Identify which cell holds the provided text, then report its [x, y] central coordinate. 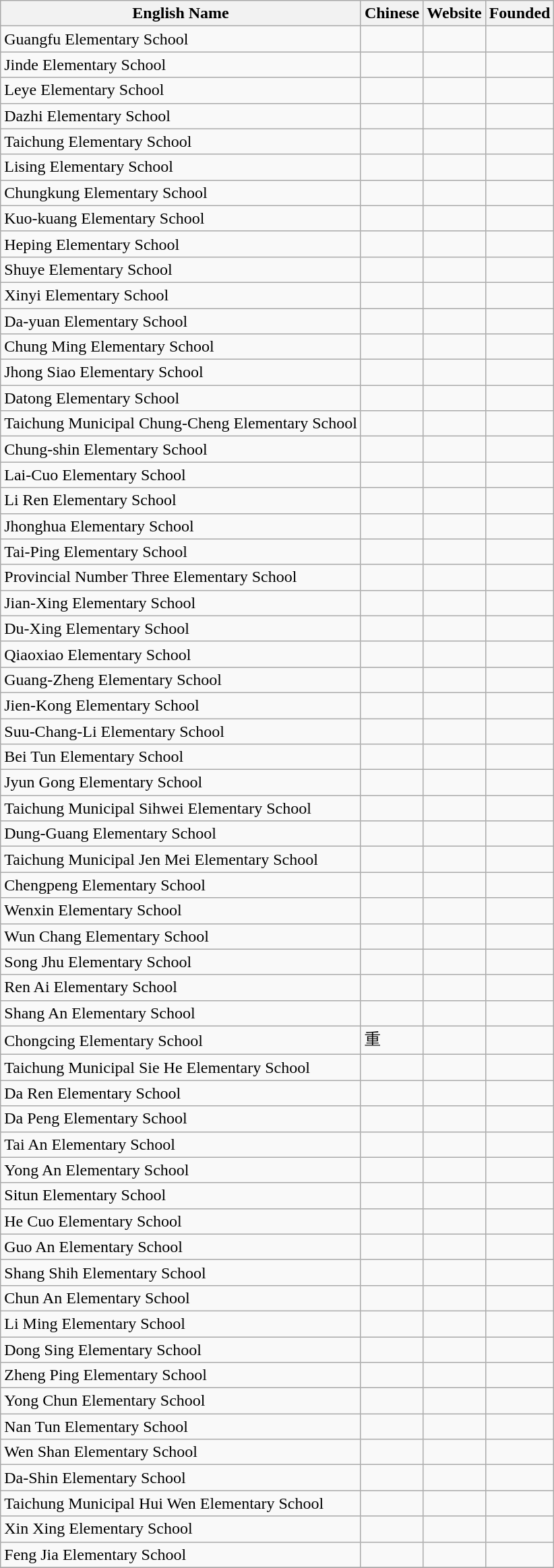
Shang Shih Elementary School [181, 1272]
Lising Elementary School [181, 167]
Da-Shin Elementary School [181, 1478]
Taichung Municipal Jen Mei Elementary School [181, 859]
Heping Elementary School [181, 244]
Guang-Zheng Elementary School [181, 680]
Dazhi Elementary School [181, 116]
Da-yuan Elementary School [181, 321]
Taichung Municipal Chung-Cheng Elementary School [181, 424]
Du-Xing Elementary School [181, 628]
Taichung Municipal Sie He Elementary School [181, 1068]
He Cuo Elementary School [181, 1221]
Suu-Chang-Li Elementary School [181, 731]
Dong Sing Elementary School [181, 1349]
Chungkung Elementary School [181, 193]
Wen Shan Elementary School [181, 1452]
Website [454, 13]
Jyun Gong Elementary School [181, 783]
Li Ming Elementary School [181, 1324]
English Name [181, 13]
Leye Elementary School [181, 90]
Kuo-kuang Elementary School [181, 218]
Taichung Elementary School [181, 141]
Da Peng Elementary School [181, 1119]
Provincial Number Three Elementary School [181, 577]
Bei Tun Elementary School [181, 757]
Shang An Elementary School [181, 1013]
Chung Ming Elementary School [181, 347]
Yong Chun Elementary School [181, 1401]
Dung-Guang Elementary School [181, 834]
Wun Chang Elementary School [181, 936]
Xinyi Elementary School [181, 295]
Nan Tun Elementary School [181, 1427]
Situn Elementary School [181, 1196]
Chengpeng Elementary School [181, 885]
Ren Ai Elementary School [181, 987]
Li Ren Elementary School [181, 500]
Jien-Kong Elementary School [181, 705]
Chun An Elementary School [181, 1298]
Guangfu Elementary School [181, 39]
Jhonghua Elementary School [181, 526]
Taichung Municipal Hui Wen Elementary School [181, 1503]
Founded [520, 13]
Tai-Ping Elementary School [181, 552]
Wenxin Elementary School [181, 911]
Jhong Siao Elementary School [181, 372]
Chung-shin Elementary School [181, 449]
Yong An Elementary School [181, 1170]
Da Ren Elementary School [181, 1093]
Xin Xing Elementary School [181, 1529]
Tai An Elementary School [181, 1144]
Shuye Elementary School [181, 269]
Zheng Ping Elementary School [181, 1375]
重 [392, 1040]
Chinese [392, 13]
Jian-Xing Elementary School [181, 603]
Taichung Municipal Sihwei Elementary School [181, 808]
Lai-Cuo Elementary School [181, 475]
Datong Elementary School [181, 398]
Jinde Elementary School [181, 65]
Feng Jia Elementary School [181, 1555]
Chongcing Elementary School [181, 1040]
Qiaoxiao Elementary School [181, 654]
Guo An Elementary School [181, 1247]
Song Jhu Elementary School [181, 962]
